Locate the cell with the specified text and output its (x, y) center coordinate. 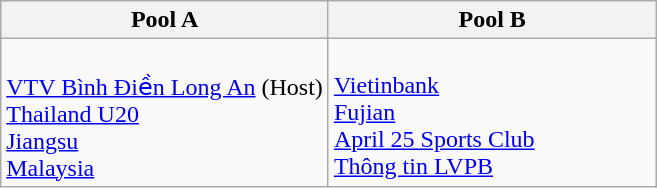
VTV Bình Điền Long An (Host) Thailand U20 Jiangsu Malaysia (165, 113)
Vietinbank Fujian April 25 Sports Club Thông tin LVPB (492, 113)
Pool B (492, 20)
Pool A (165, 20)
